Identify which cell holds the provided text, then report its [x, y] central coordinate. 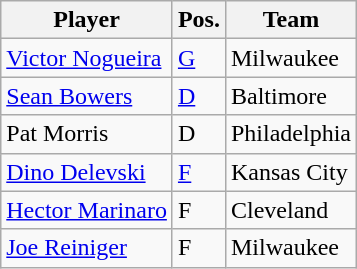
Team [290, 20]
Kansas City [290, 172]
G [198, 58]
Dino Delevski [87, 172]
Sean Bowers [87, 96]
Joe Reiniger [87, 248]
Pos. [198, 20]
Hector Marinaro [87, 210]
Baltimore [290, 96]
Victor Nogueira [87, 58]
Player [87, 20]
Pat Morris [87, 134]
Cleveland [290, 210]
Philadelphia [290, 134]
